Locate the cell with the specified text and output its (X, Y) center coordinate. 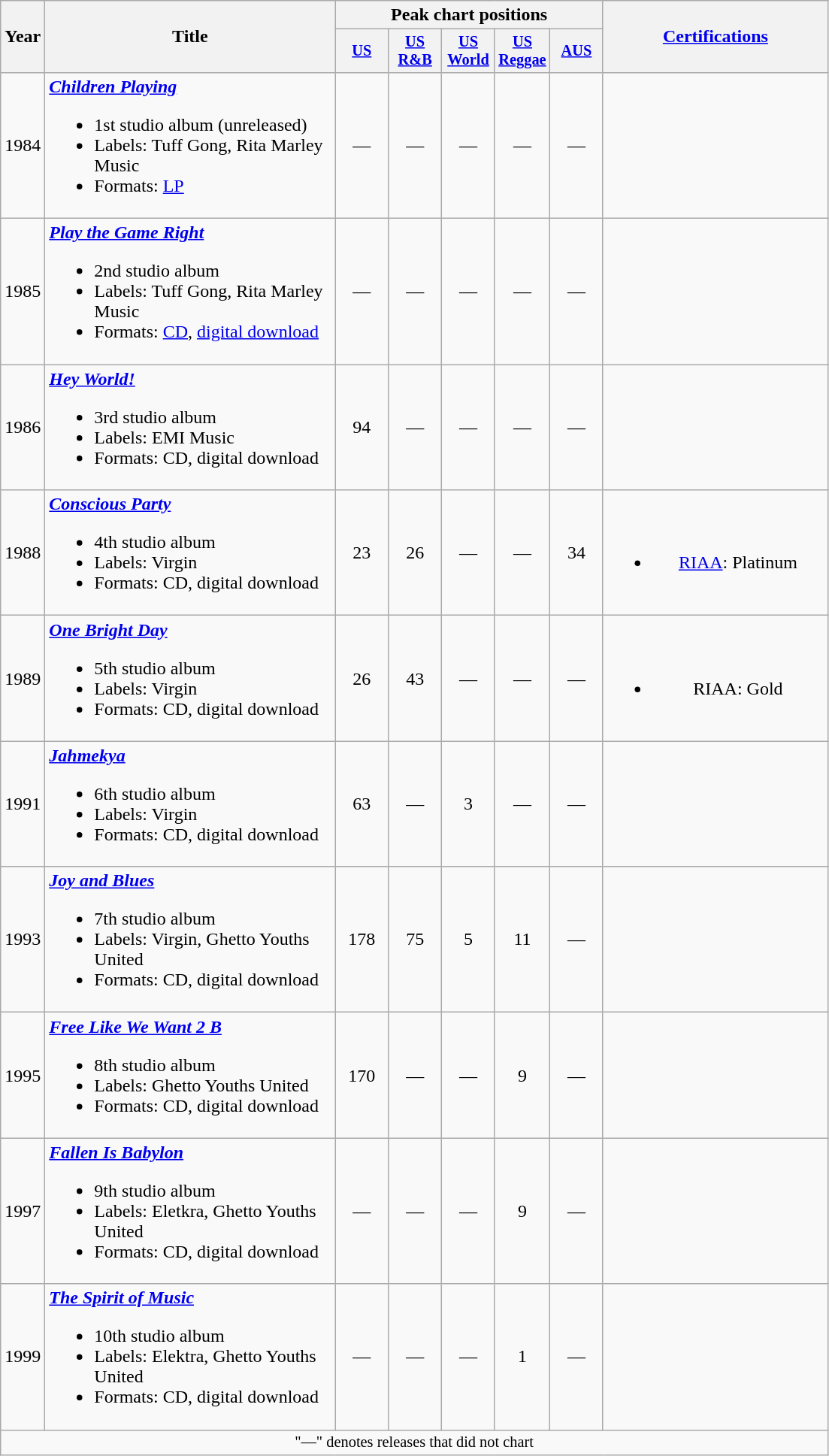
Hey World!3rd studio albumLabels: EMI MusicFormats: CD, digital download (190, 427)
43 (415, 678)
1997 (23, 1211)
Certifications (716, 37)
11 (522, 940)
1985 (23, 292)
US (362, 51)
1993 (23, 940)
Title (190, 37)
5 (469, 940)
94 (362, 427)
34 (577, 553)
RIAA: Platinum (716, 553)
Joy and Blues7th studio albumLabels: Virgin, Ghetto Youths UnitedFormats: CD, digital download (190, 940)
Peak chart positions (469, 15)
23 (362, 553)
1991 (23, 804)
1995 (23, 1075)
170 (362, 1075)
Fallen Is Babylon9th studio albumLabels: Eletkra, Ghetto Youths UnitedFormats: CD, digital download (190, 1211)
Year (23, 37)
75 (415, 940)
1999 (23, 1357)
1989 (23, 678)
One Bright Day5th studio albumLabels: VirginFormats: CD, digital download (190, 678)
The Spirit of Music10th studio albumLabels: Elektra, Ghetto Youths UnitedFormats: CD, digital download (190, 1357)
1988 (23, 553)
US World (469, 51)
Jahmekya6th studio albumLabels: VirginFormats: CD, digital download (190, 804)
Children Playing1st studio album (unreleased)Labels: Tuff Gong, Rita Marley MusicFormats: LP (190, 145)
3 (469, 804)
US R&B (415, 51)
1984 (23, 145)
Play the Game Right2nd studio albumLabels: Tuff Gong, Rita Marley MusicFormats: CD, digital download (190, 292)
63 (362, 804)
1986 (23, 427)
Conscious Party4th studio albumLabels: VirginFormats: CD, digital download (190, 553)
"—" denotes releases that did not chart (415, 1442)
1 (522, 1357)
US Reggae (522, 51)
RIAA: Gold (716, 678)
Free Like We Want 2 B8th studio albumLabels: Ghetto Youths UnitedFormats: CD, digital download (190, 1075)
178 (362, 940)
AUS (577, 51)
